Output the [x, y] coordinate of the center of the cell containing the given text.  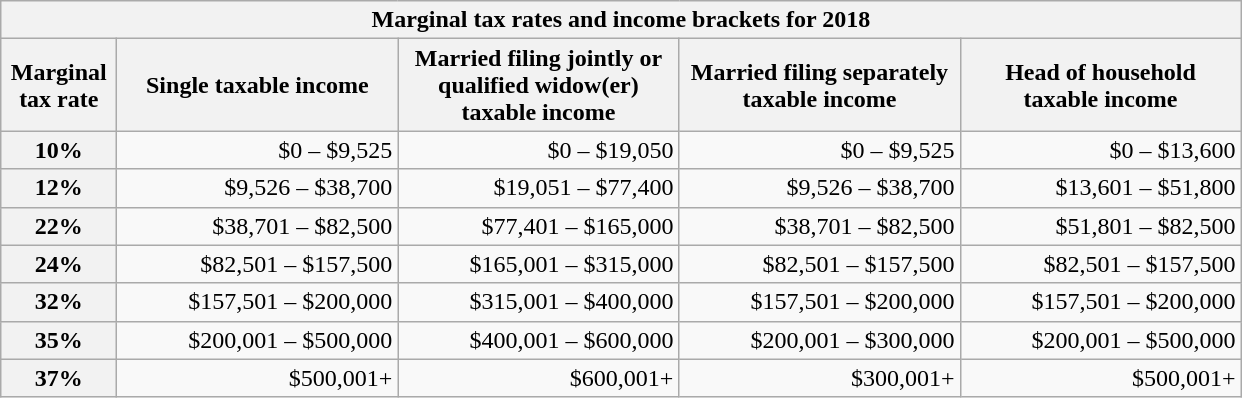
$51,801 – $82,500 [1100, 226]
$200,001 – $300,000 [820, 340]
Marginal tax rate [59, 85]
$13,601 – $51,800 [1100, 188]
Marginal tax rates and income brackets for 2018 [621, 20]
Single taxable income [258, 85]
$600,001+ [538, 378]
$315,001 – $400,000 [538, 302]
24% [59, 264]
Married filing jointly or qualified widow(er) taxable income [538, 85]
35% [59, 340]
12% [59, 188]
$77,401 – $165,000 [538, 226]
$400,001 – $600,000 [538, 340]
Married filing separately taxable income [820, 85]
10% [59, 150]
22% [59, 226]
32% [59, 302]
37% [59, 378]
$300,001+ [820, 378]
$19,051 – $77,400 [538, 188]
Head of household taxable income [1100, 85]
$0 – $13,600 [1100, 150]
$0 – $19,050 [538, 150]
$165,001 – $315,000 [538, 264]
